Output the (X, Y) coordinate of the center of the cell containing the given text.  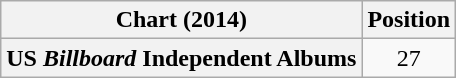
27 (409, 58)
US Billboard Independent Albums (182, 58)
Chart (2014) (182, 20)
Position (409, 20)
